Determine the [x, y] coordinate at the center of the cell enclosing the given text.  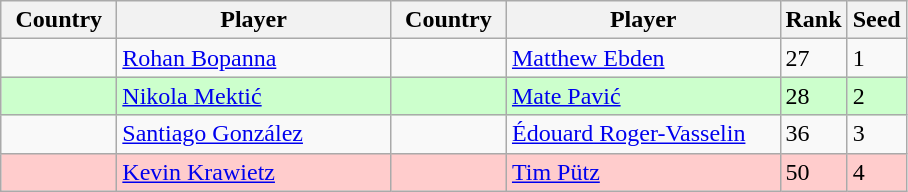
Seed [876, 20]
36 [814, 134]
1 [876, 58]
Nikola Mektić [254, 96]
Rank [814, 20]
Mate Pavić [643, 96]
Kevin Krawietz [254, 172]
28 [814, 96]
2 [876, 96]
Rohan Bopanna [254, 58]
4 [876, 172]
Tim Pütz [643, 172]
Matthew Ebden [643, 58]
Édouard Roger-Vasselin [643, 134]
3 [876, 134]
27 [814, 58]
Santiago González [254, 134]
50 [814, 172]
